Extract the (X, Y) coordinate from the center of the cell holding the provided text.  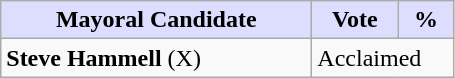
Acclaimed (383, 58)
% (426, 20)
Steve Hammell (X) (156, 58)
Vote (355, 20)
Mayoral Candidate (156, 20)
